Find where the given text appears and provide that cell's center as [X, Y] coordinate. 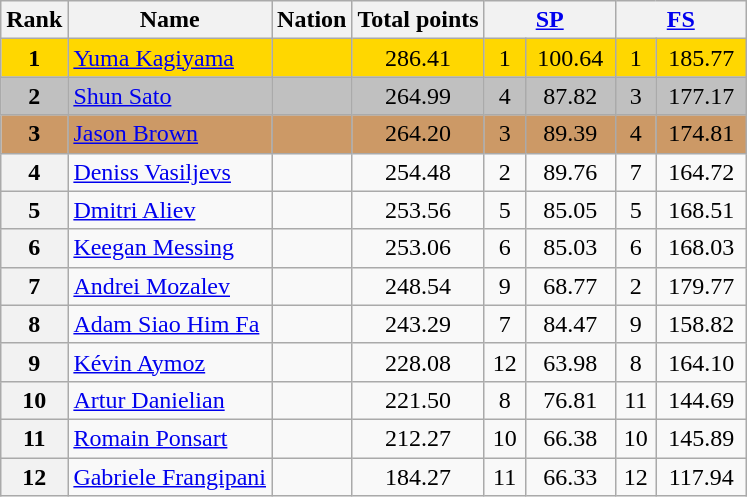
Dmitri Aliev [170, 210]
264.20 [418, 134]
Deniss Vasiljevs [170, 172]
66.33 [570, 477]
Yuma Kagiyama [170, 58]
174.81 [701, 134]
SP [550, 20]
184.27 [418, 477]
248.54 [418, 286]
Kévin Aymoz [170, 362]
76.81 [570, 400]
264.99 [418, 96]
63.98 [570, 362]
253.06 [418, 248]
168.51 [701, 210]
179.77 [701, 286]
221.50 [418, 400]
Shun Sato [170, 96]
164.10 [701, 362]
Rank [34, 20]
Artur Danielian [170, 400]
Jason Brown [170, 134]
85.05 [570, 210]
145.89 [701, 438]
117.94 [701, 477]
228.08 [418, 362]
144.69 [701, 400]
212.27 [418, 438]
Keegan Messing [170, 248]
Andrei Mozalev [170, 286]
286.41 [418, 58]
68.77 [570, 286]
85.03 [570, 248]
84.47 [570, 324]
87.82 [570, 96]
FS [680, 20]
100.64 [570, 58]
Romain Ponsart [170, 438]
66.38 [570, 438]
164.72 [701, 172]
89.39 [570, 134]
254.48 [418, 172]
168.03 [701, 248]
89.76 [570, 172]
Adam Siao Him Fa [170, 324]
Nation [312, 20]
177.17 [701, 96]
Total points [418, 20]
158.82 [701, 324]
243.29 [418, 324]
Name [170, 20]
185.77 [701, 58]
253.56 [418, 210]
Gabriele Frangipani [170, 477]
